Return the [x, y] coordinate for the center point of the cell that contains the specified text.  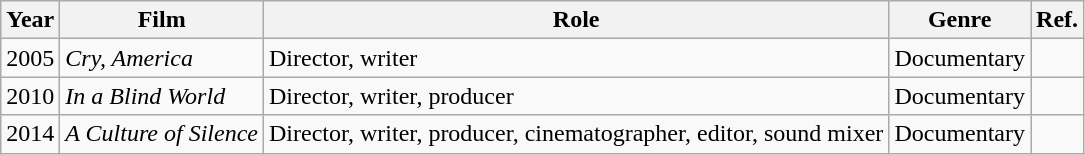
Director, writer, producer, cinematographer, editor, sound mixer [576, 134]
2010 [30, 96]
A Culture of Silence [162, 134]
Cry, America [162, 58]
Ref. [1058, 20]
2014 [30, 134]
Director, writer [576, 58]
Role [576, 20]
Year [30, 20]
2005 [30, 58]
Director, writer, producer [576, 96]
Film [162, 20]
Genre [960, 20]
In a Blind World [162, 96]
